Find where the given text appears and provide that cell's center as (X, Y) coordinate. 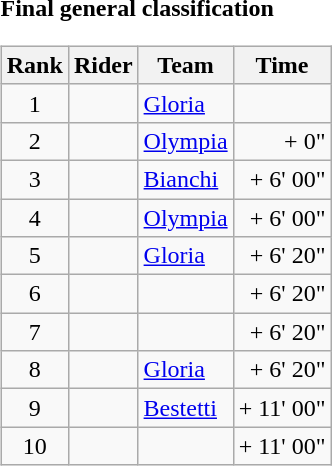
8 (34, 370)
Time (282, 65)
9 (34, 408)
2 (34, 141)
Rider (103, 65)
Team (186, 65)
Rank (34, 65)
+ 0" (282, 141)
1 (34, 103)
Bestetti (186, 408)
7 (34, 332)
6 (34, 294)
10 (34, 446)
Bianchi (186, 179)
4 (34, 217)
3 (34, 179)
5 (34, 256)
